Return the (X, Y) coordinate for the center point of the cell that contains the specified text.  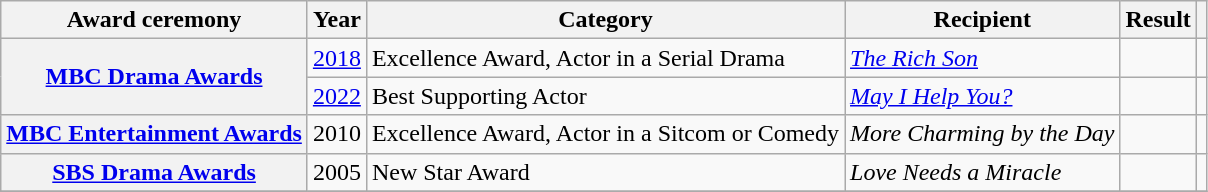
MBC Drama Awards (154, 77)
More Charming by the Day (982, 134)
May I Help You? (982, 96)
MBC Entertainment Awards (154, 134)
Best Supporting Actor (605, 96)
Category (605, 20)
Excellence Award, Actor in a Serial Drama (605, 58)
Year (336, 20)
SBS Drama Awards (154, 172)
Result (1158, 20)
2022 (336, 96)
2018 (336, 58)
The Rich Son (982, 58)
New Star Award (605, 172)
Award ceremony (154, 20)
2005 (336, 172)
2010 (336, 134)
Recipient (982, 20)
Excellence Award, Actor in a Sitcom or Comedy (605, 134)
Love Needs a Miracle (982, 172)
